Find where the given text appears and provide that cell's center as (x, y) coordinate. 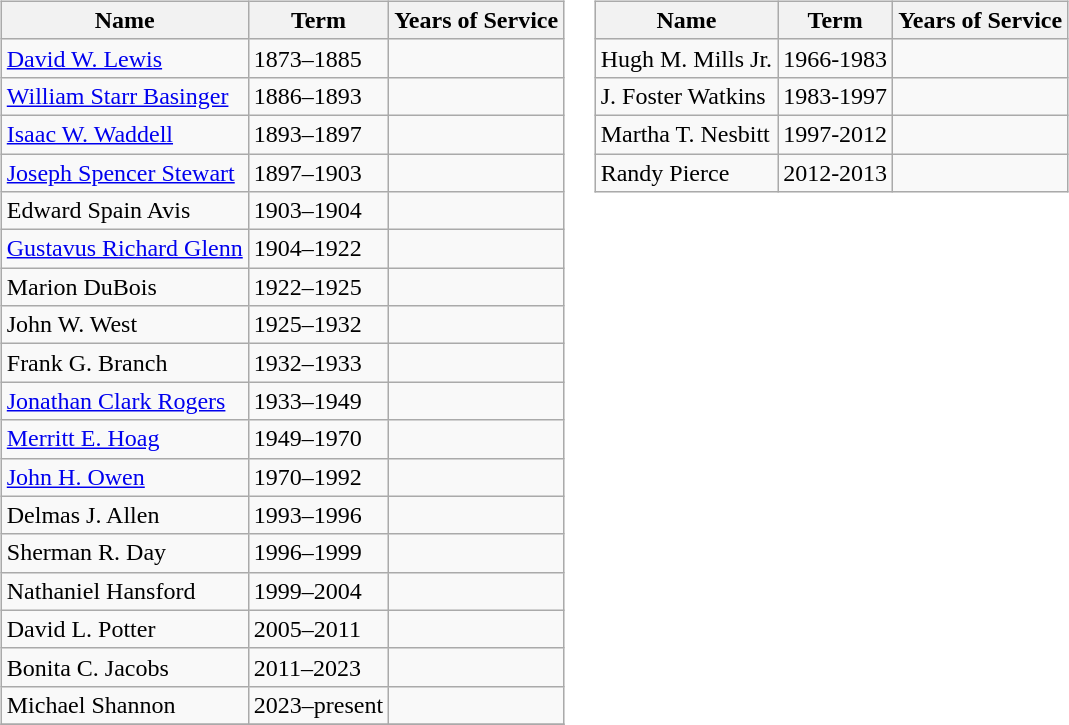
1970–1992 (318, 477)
Michael Shannon (124, 705)
David W. Lewis (124, 58)
1893–1897 (318, 134)
Hugh M. Mills Jr. (686, 58)
Randy Pierce (686, 173)
Joseph Spencer Stewart (124, 173)
Nathaniel Hansford (124, 591)
Merritt E. Hoag (124, 439)
1873–1885 (318, 58)
2011–2023 (318, 667)
1932–1933 (318, 363)
John H. Owen (124, 477)
2005–2011 (318, 629)
2012-2013 (836, 173)
David L. Potter (124, 629)
Bonita C. Jacobs (124, 667)
1949–1970 (318, 439)
1999–2004 (318, 591)
John W. West (124, 325)
1903–1904 (318, 211)
Marion DuBois (124, 287)
1897–1903 (318, 173)
Gustavus Richard Glenn (124, 249)
1904–1922 (318, 249)
William Starr Basinger (124, 96)
2023–present (318, 705)
1922–1925 (318, 287)
Frank G. Branch (124, 363)
Delmas J. Allen (124, 515)
1993–1996 (318, 515)
1966-1983 (836, 58)
Jonathan Clark Rogers (124, 401)
Martha T. Nesbitt (686, 134)
1886–1893 (318, 96)
1933–1949 (318, 401)
1996–1999 (318, 553)
Sherman R. Day (124, 553)
1997-2012 (836, 134)
1983-1997 (836, 96)
J. Foster Watkins (686, 96)
Isaac W. Waddell (124, 134)
1925–1932 (318, 325)
Edward Spain Avis (124, 211)
